Scan for the cell matching the given text and deliver its (x, y) coordinate at center. 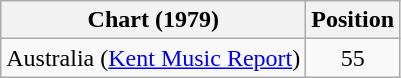
55 (353, 58)
Position (353, 20)
Australia (Kent Music Report) (154, 58)
Chart (1979) (154, 20)
